Determine the [x, y] coordinate at the center of the cell enclosing the given text.  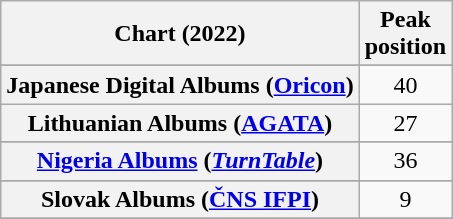
27 [405, 123]
Slovak Albums (ČNS IFPI) [180, 199]
Chart (2022) [180, 34]
9 [405, 199]
40 [405, 85]
Peakposition [405, 34]
Japanese Digital Albums (Oricon) [180, 85]
Lithuanian Albums (AGATA) [180, 123]
Nigeria Albums (TurnTable) [180, 161]
36 [405, 161]
